Pinpoint the cell where the given text exists, returning its [X, Y] midpoint coordinate. 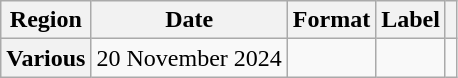
Region [46, 20]
Label [411, 20]
Various [46, 58]
20 November 2024 [189, 58]
Format [331, 20]
Date [189, 20]
